Search for the cell housing the specified text and yield its (X, Y) center coordinate. 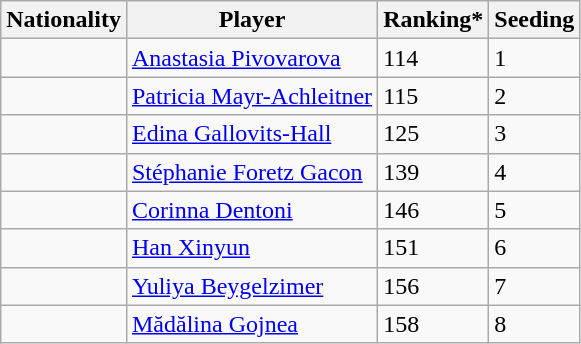
Ranking* (434, 20)
Han Xinyun (252, 248)
7 (534, 286)
156 (434, 286)
3 (534, 134)
8 (534, 324)
2 (534, 96)
Patricia Mayr-Achleitner (252, 96)
114 (434, 58)
Player (252, 20)
Nationality (64, 20)
Seeding (534, 20)
4 (534, 172)
Edina Gallovits-Hall (252, 134)
151 (434, 248)
158 (434, 324)
Stéphanie Foretz Gacon (252, 172)
139 (434, 172)
6 (534, 248)
Yuliya Beygelzimer (252, 286)
Anastasia Pivovarova (252, 58)
Mădălina Gojnea (252, 324)
Corinna Dentoni (252, 210)
115 (434, 96)
1 (534, 58)
146 (434, 210)
125 (434, 134)
5 (534, 210)
